Detect which cell encompasses the target text, then output its [X, Y] center coordinate. 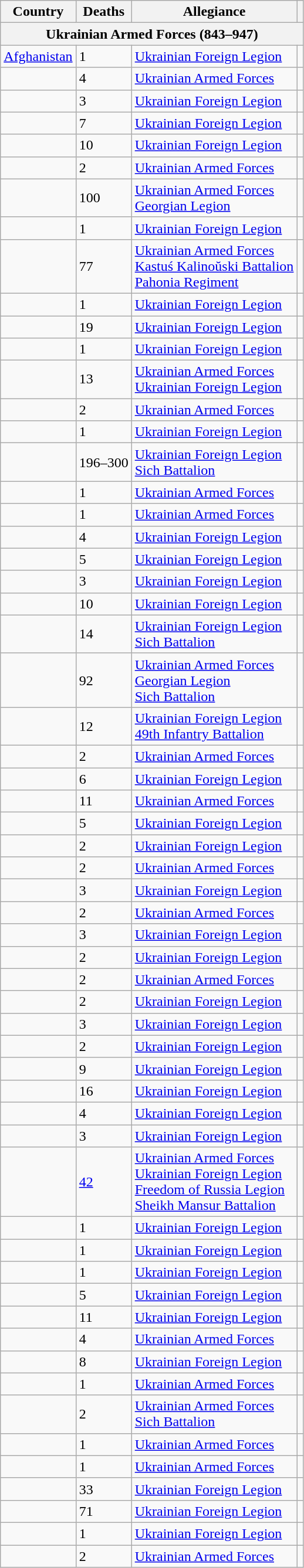
71 [103, 1511]
Ukrainian Armed ForcesUkrainian Foreign Legion [214, 380]
Ukrainian Armed ForcesSich Battalion [214, 1414]
6 [103, 779]
16 [103, 1091]
Deaths [103, 12]
Ukrainian Armed Forces (843–947) [152, 34]
13 [103, 380]
33 [103, 1489]
Ukrainian Armed ForcesKastuś Kalinoŭski BattalionPahonia Regiment [214, 266]
19 [103, 326]
Allegiance [214, 12]
92 [103, 680]
77 [103, 266]
14 [103, 634]
Ukrainian Armed ForcesUkrainian Foreign LegionFreedom of Russia LegionSheikh Mansur Battalion [214, 1182]
Ukrainian Armed ForcesGeorgian Legion [214, 198]
7 [103, 123]
8 [103, 1362]
Ukrainian Armed ForcesGeorgian LegionSich Battalion [214, 680]
9 [103, 1069]
Country [38, 12]
42 [103, 1182]
Afghanistan [38, 56]
196–300 [103, 462]
12 [103, 726]
Ukrainian Foreign Legion49th Infantry Battalion [214, 726]
100 [103, 198]
